Extract the (x, y) coordinate from the center of the cell holding the provided text.  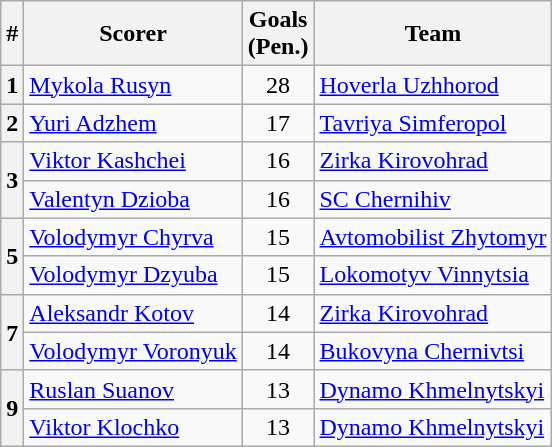
Volodymyr Dzyuba (133, 275)
Lokomotyv Vinnytsia (433, 275)
5 (12, 256)
Volodymyr Voronyuk (133, 351)
7 (12, 332)
17 (278, 123)
Valentyn Dzioba (133, 199)
2 (12, 123)
Avtomobilist Zhytomyr (433, 237)
SC Chernihiv (433, 199)
# (12, 34)
Mykola Rusyn (133, 85)
Team (433, 34)
Yuri Adzhem (133, 123)
3 (12, 180)
Aleksandr Kotov (133, 313)
Volodymyr Chyrva (133, 237)
Viktor Klochko (133, 427)
1 (12, 85)
Scorer (133, 34)
Bukovyna Chernivtsi (433, 351)
Tavriya Simferopol (433, 123)
Viktor Kashchei (133, 161)
Hoverla Uzhhorod (433, 85)
9 (12, 408)
Ruslan Suanov (133, 389)
28 (278, 85)
Goals(Pen.) (278, 34)
